Find where the given text appears and provide that cell's center as [x, y] coordinate. 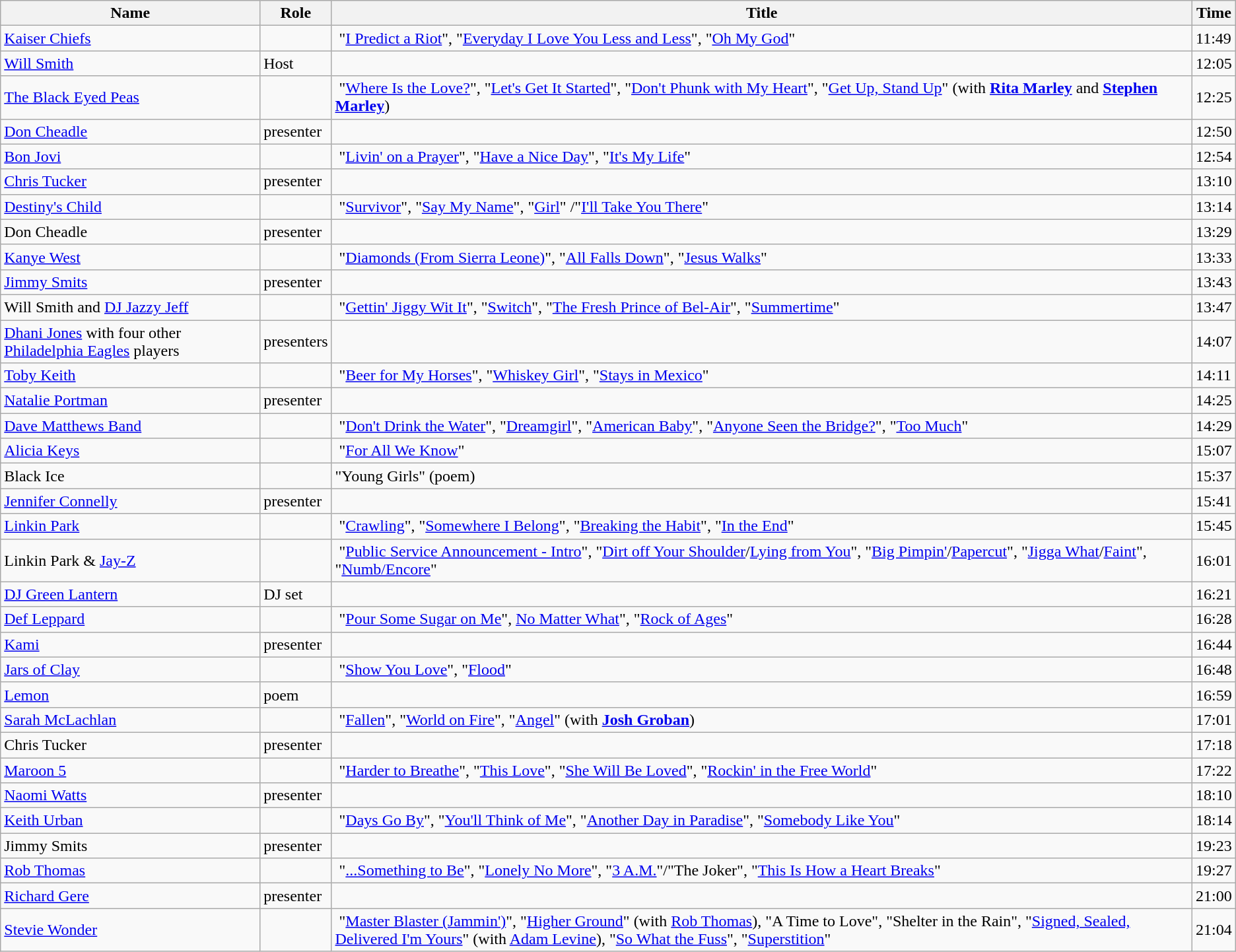
DJ set [296, 594]
"Public Service Announcement - Intro", "Dirt off Your Shoulder/Lying from You", "Big Pimpin'/Papercut", "Jigga What/Faint", "Numb/Encore" [762, 560]
"Where Is the Love?", "Let's Get It Started", "Don't Phunk with My Heart", "Get Up, Stand Up" (with Rita Marley and Stephen Marley) [762, 98]
Toby Keith [131, 376]
21:00 [1214, 896]
13:33 [1214, 257]
Natalie Portman [131, 401]
Def Leppard [131, 619]
"Pour Some Sugar on Me", No Matter What", "Rock of Ages" [762, 619]
16:01 [1214, 560]
"Fallen", "World on Fire", "Angel" (with Josh Groban) [762, 720]
"Diamonds (From Sierra Leone)", "All Falls Down", "Jesus Walks" [762, 257]
16:21 [1214, 594]
Kaiser Chiefs [131, 38]
12:05 [1214, 63]
DJ Green Lantern [131, 594]
"For All We Know" [762, 451]
Keith Urban [131, 821]
15:45 [1214, 526]
Linkin Park [131, 526]
Lemon [131, 695]
"Survivor", "Say My Name", "Girl" /"I'll Take You There" [762, 207]
15:07 [1214, 451]
15:41 [1214, 501]
"Don't Drink the Water", "Dreamgirl", "American Baby", "Anyone Seen the Bridge?", "Too Much" [762, 426]
13:43 [1214, 282]
16:28 [1214, 619]
12:25 [1214, 98]
Destiny's Child [131, 207]
17:01 [1214, 720]
"Days Go By", "You'll Think of Me", "Another Day in Paradise", "Somebody Like You" [762, 821]
16:48 [1214, 669]
16:59 [1214, 695]
Name [131, 13]
17:22 [1214, 770]
Jennifer Connelly [131, 501]
Naomi Watts [131, 796]
Stevie Wonder [131, 930]
The Black Eyed Peas [131, 98]
13:10 [1214, 182]
21:04 [1214, 930]
Will Smith and DJ Jazzy Jeff [131, 307]
poem [296, 695]
Rob Thomas [131, 871]
Kanye West [131, 257]
14:25 [1214, 401]
19:27 [1214, 871]
14:11 [1214, 376]
Kami [131, 644]
15:37 [1214, 476]
"Young Girls" (poem) [762, 476]
Time [1214, 13]
18:14 [1214, 821]
Richard Gere [131, 896]
Jars of Clay [131, 669]
Role [296, 13]
Sarah McLachlan [131, 720]
Dhani Jones with four other Philadelphia Eagles players [131, 341]
Title [762, 13]
"Harder to Breathe", "This Love", "She Will Be Loved", "Rockin' in the Free World" [762, 770]
13:47 [1214, 307]
14:29 [1214, 426]
16:44 [1214, 644]
Linkin Park & Jay-Z [131, 560]
Bon Jovi [131, 156]
18:10 [1214, 796]
11:49 [1214, 38]
"Show You Love", "Flood" [762, 669]
Will Smith [131, 63]
Maroon 5 [131, 770]
"Crawling", "Somewhere I Belong", "Breaking the Habit", "In the End" [762, 526]
"Beer for My Horses", "Whiskey Girl", "Stays in Mexico" [762, 376]
17:18 [1214, 745]
14:07 [1214, 341]
Host [296, 63]
"Gettin' Jiggy Wit It", "Switch", "The Fresh Prince of Bel-Air", "Summertime" [762, 307]
Dave Matthews Band [131, 426]
13:14 [1214, 207]
"I Predict a Riot", "Everyday I Love You Less and Less", "Oh My God" [762, 38]
Black Ice [131, 476]
Alicia Keys [131, 451]
12:50 [1214, 131]
19:23 [1214, 846]
presenters [296, 341]
12:54 [1214, 156]
"...Something to Be", "Lonely No More", "3 A.M."/"The Joker", "This Is How a Heart Breaks" [762, 871]
13:29 [1214, 232]
"Livin' on a Prayer", "Have a Nice Day", "It's My Life" [762, 156]
